Capture the cell that displays the provided text and extract its (X, Y) central coordinate. 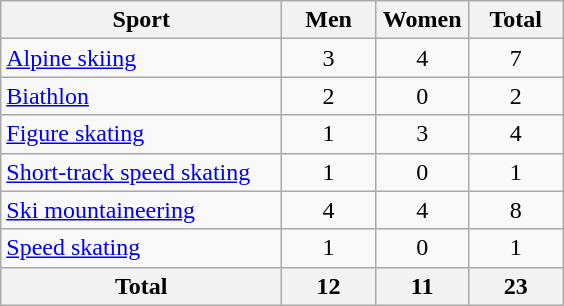
Biathlon (142, 96)
Speed skating (142, 248)
Short-track speed skating (142, 172)
Men (329, 20)
8 (516, 210)
7 (516, 58)
Figure skating (142, 134)
Sport (142, 20)
12 (329, 286)
11 (422, 286)
23 (516, 286)
Alpine skiing (142, 58)
Women (422, 20)
Ski mountaineering (142, 210)
